Identify which cell holds the provided text, then report its (x, y) central coordinate. 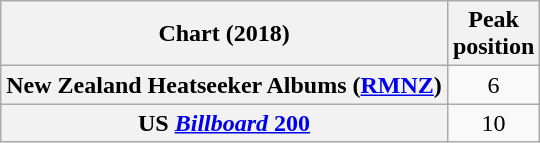
6 (493, 85)
10 (493, 123)
New Zealand Heatseeker Albums (RMNZ) (224, 85)
Chart (2018) (224, 34)
Peak position (493, 34)
US Billboard 200 (224, 123)
